Provide the (X, Y) coordinate of the cell's center where the given text is located.  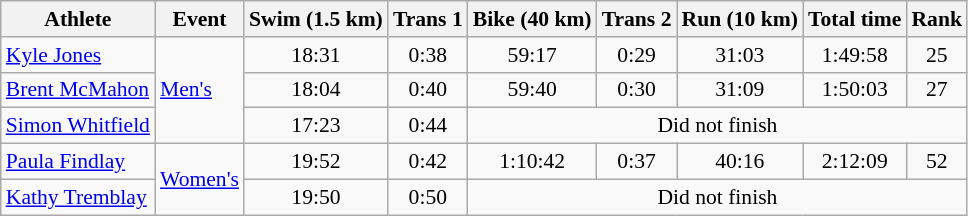
Brent McMahon (78, 90)
18:31 (316, 55)
Swim (1.5 km) (316, 19)
Run (10 km) (740, 19)
27 (936, 90)
0:30 (637, 90)
19:50 (316, 197)
0:40 (428, 90)
Paula Findlay (78, 162)
Bike (40 km) (532, 19)
Athlete (78, 19)
52 (936, 162)
0:29 (637, 55)
Rank (936, 19)
19:52 (316, 162)
Simon Whitfield (78, 126)
Total time (854, 19)
Kyle Jones (78, 55)
17:23 (316, 126)
0:42 (428, 162)
1:50:03 (854, 90)
1:10:42 (532, 162)
25 (936, 55)
Event (200, 19)
Women's (200, 180)
Men's (200, 90)
0:37 (637, 162)
40:16 (740, 162)
31:03 (740, 55)
0:50 (428, 197)
31:09 (740, 90)
0:38 (428, 55)
0:44 (428, 126)
59:17 (532, 55)
18:04 (316, 90)
Trans 2 (637, 19)
Kathy Tremblay (78, 197)
1:49:58 (854, 55)
59:40 (532, 90)
2:12:09 (854, 162)
Trans 1 (428, 19)
